Determine the [X, Y] coordinate at the center of the cell enclosing the given text.  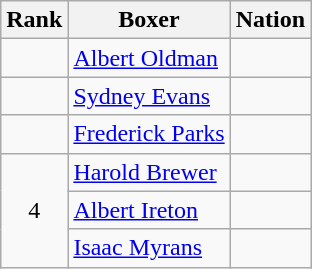
4 [34, 210]
Frederick Parks [149, 134]
Albert Ireton [149, 210]
Albert Oldman [149, 58]
Harold Brewer [149, 172]
Boxer [149, 20]
Nation [270, 20]
Sydney Evans [149, 96]
Rank [34, 20]
Isaac Myrans [149, 248]
